For the text-containing cell, return its midpoint in [x, y] coordinate format. 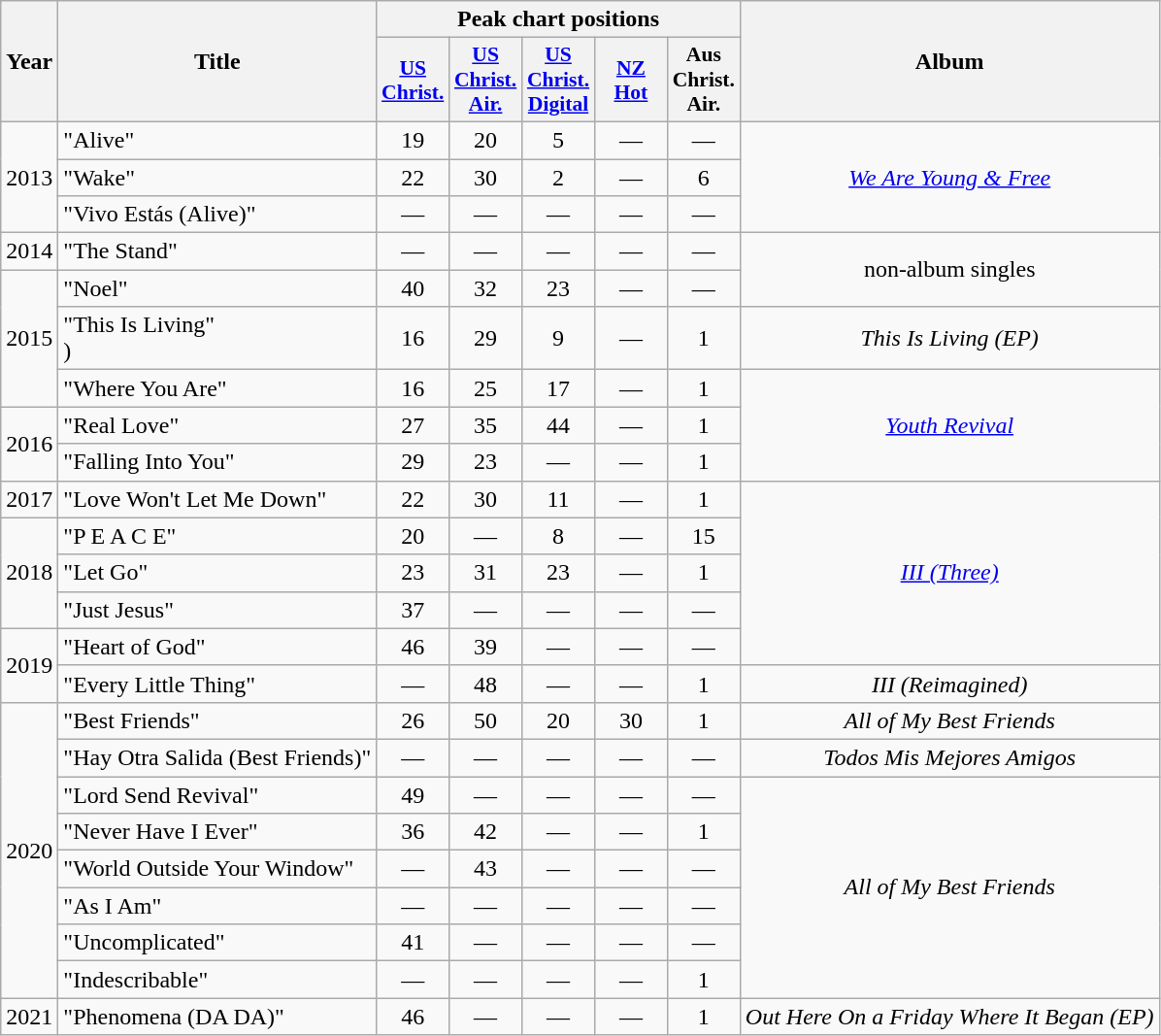
49 [414, 795]
"Alive" [217, 140]
19 [414, 140]
8 [559, 536]
"Real Love" [217, 425]
35 [485, 425]
48 [485, 684]
6 [703, 178]
"The Stand" [217, 251]
Year [29, 62]
2013 [29, 177]
"P E A C E" [217, 536]
2015 [29, 338]
"Phenomena (DA DA)" [217, 1017]
40 [414, 288]
31 [485, 573]
"Hay Otra Salida (Best Friends)" [217, 757]
41 [414, 943]
"Love Won't Let Me Down" [217, 499]
Title [217, 62]
"Every Little Thing" [217, 684]
2019 [29, 665]
25 [485, 388]
"Wake" [217, 178]
36 [414, 832]
NZHot [631, 80]
"As I Am" [217, 906]
Out Here On a Friday Where It Began (EP) [949, 1017]
US Christ. Digital [559, 80]
"Indescribable" [217, 980]
2021 [29, 1017]
17 [559, 388]
2016 [29, 444]
"Let Go" [217, 573]
15 [703, 536]
"Heart of God" [217, 647]
2 [559, 178]
27 [414, 425]
Todos Mis Mejores Amigos [949, 757]
5 [559, 140]
"Vivo Estás (Alive)" [217, 215]
39 [485, 647]
Peak chart positions [559, 19]
non-album singles [949, 270]
"This Is Living") [217, 338]
11 [559, 499]
37 [414, 610]
III (Reimagined) [949, 684]
USChrist. [414, 80]
"Noel" [217, 288]
43 [485, 869]
Youth Revival [949, 425]
We Are Young & Free [949, 177]
"Best Friends" [217, 720]
"Falling Into You" [217, 462]
"Where You Are" [217, 388]
"Never Have I Ever" [217, 832]
2017 [29, 499]
"World Outside Your Window" [217, 869]
2014 [29, 251]
32 [485, 288]
2020 [29, 850]
This Is Living (EP) [949, 338]
"Lord Send Revival" [217, 795]
USChrist. Air. [485, 80]
50 [485, 720]
"Uncomplicated" [217, 943]
AusChrist.Air. [703, 80]
42 [485, 832]
Album [949, 62]
III (Three) [949, 573]
26 [414, 720]
"Just Jesus" [217, 610]
2018 [29, 573]
44 [559, 425]
9 [559, 338]
